Extract the [X, Y] coordinate from the center of the cell holding the provided text.  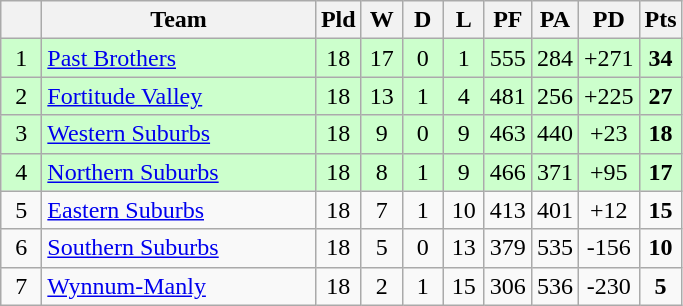
Southern Suburbs [179, 248]
Fortitude Valley [179, 96]
379 [508, 248]
Team [179, 20]
Pld [338, 20]
8 [382, 172]
284 [554, 58]
Western Suburbs [179, 134]
3 [22, 134]
536 [554, 286]
27 [660, 96]
440 [554, 134]
D [422, 20]
Past Brothers [179, 58]
PA [554, 20]
413 [508, 210]
34 [660, 58]
+23 [608, 134]
555 [508, 58]
Wynnum-Manly [179, 286]
W [382, 20]
306 [508, 286]
256 [554, 96]
Pts [660, 20]
Northern Suburbs [179, 172]
535 [554, 248]
371 [554, 172]
-156 [608, 248]
6 [22, 248]
+225 [608, 96]
PD [608, 20]
Eastern Suburbs [179, 210]
+95 [608, 172]
+12 [608, 210]
481 [508, 96]
466 [508, 172]
PF [508, 20]
463 [508, 134]
-230 [608, 286]
+271 [608, 58]
401 [554, 210]
L [464, 20]
